From the cell containing the given text, extract its center point as [x, y] coordinate. 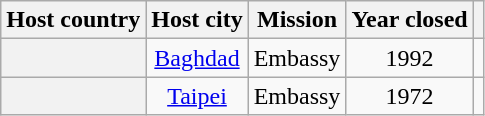
Year closed [410, 20]
Mission [297, 20]
Baghdad [197, 58]
Host city [197, 20]
Host country [74, 20]
1992 [410, 58]
1972 [410, 96]
Taipei [197, 96]
